Identify which cell holds the provided text, then report its (x, y) central coordinate. 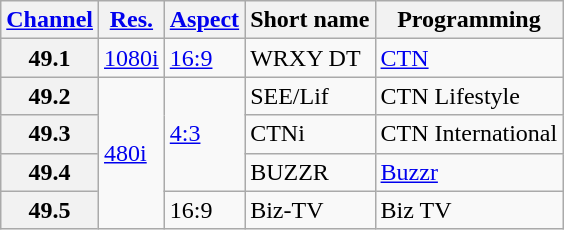
SEE/Lif (310, 96)
4:3 (204, 134)
Short name (310, 20)
CTN Lifestyle (469, 96)
49.2 (50, 96)
Aspect (204, 20)
Biz TV (469, 210)
CTN International (469, 134)
49.5 (50, 210)
Res. (132, 20)
49.3 (50, 134)
480i (132, 153)
CTNi (310, 134)
BUZZR (310, 172)
WRXY DT (310, 58)
49.4 (50, 172)
Programming (469, 20)
49.1 (50, 58)
1080i (132, 58)
Biz-TV (310, 210)
Buzzr (469, 172)
CTN (469, 58)
Channel (50, 20)
